Extract the [x, y] coordinate from the center of the cell holding the provided text.  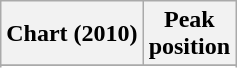
Chart (2010) [72, 34]
Peakposition [189, 34]
